Pinpoint the cell where the given text exists, returning its (X, Y) midpoint coordinate. 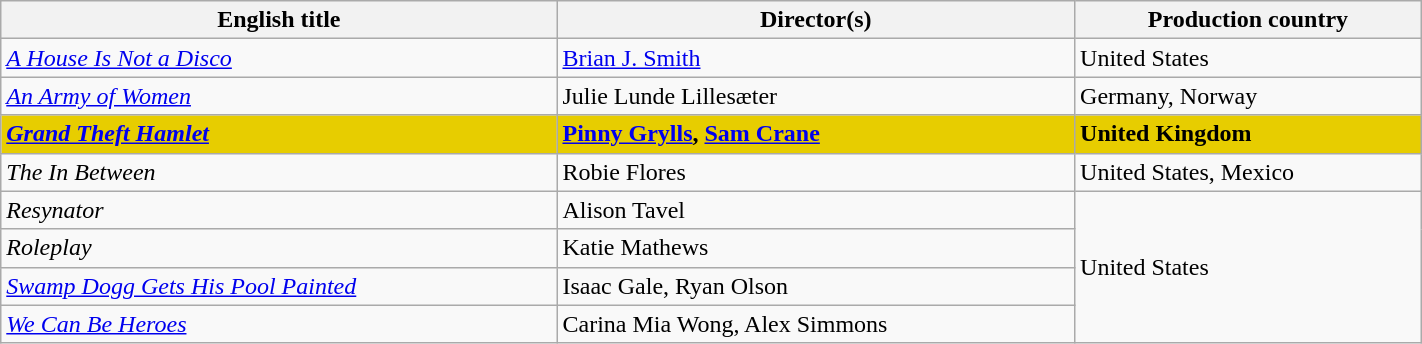
Katie Mathews (816, 248)
United States, Mexico (1248, 172)
Carina Mia Wong, Alex Simmons (816, 324)
United Kingdom (1248, 134)
Grand Theft Hamlet (279, 134)
An Army of Women (279, 96)
Brian J. Smith (816, 58)
Resynator (279, 210)
Julie Lunde Lillesæter (816, 96)
Swamp Dogg Gets His Pool Painted (279, 286)
A House Is Not a Disco (279, 58)
Roleplay (279, 248)
Robie Flores (816, 172)
We Can Be Heroes (279, 324)
Alison Tavel (816, 210)
Production country (1248, 20)
The In Between (279, 172)
Director(s) (816, 20)
Isaac Gale, Ryan Olson (816, 286)
Germany, Norway (1248, 96)
English title (279, 20)
Pinny Grylls, Sam Crane (816, 134)
